Extract the (X, Y) coordinate from the center of the cell holding the provided text.  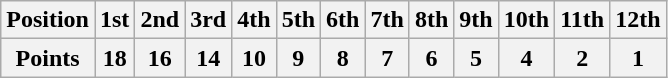
3rd (208, 20)
5th (298, 20)
Points (48, 58)
11th (582, 20)
2nd (160, 20)
5 (476, 58)
Position (48, 20)
9th (476, 20)
1 (638, 58)
9 (298, 58)
7th (387, 20)
18 (114, 58)
4th (254, 20)
16 (160, 58)
2 (582, 58)
7 (387, 58)
8 (343, 58)
6th (343, 20)
1st (114, 20)
8th (431, 20)
4 (526, 58)
12th (638, 20)
10 (254, 58)
14 (208, 58)
6 (431, 58)
10th (526, 20)
